Provide the [x, y] coordinate of the cell's center where the given text is located.  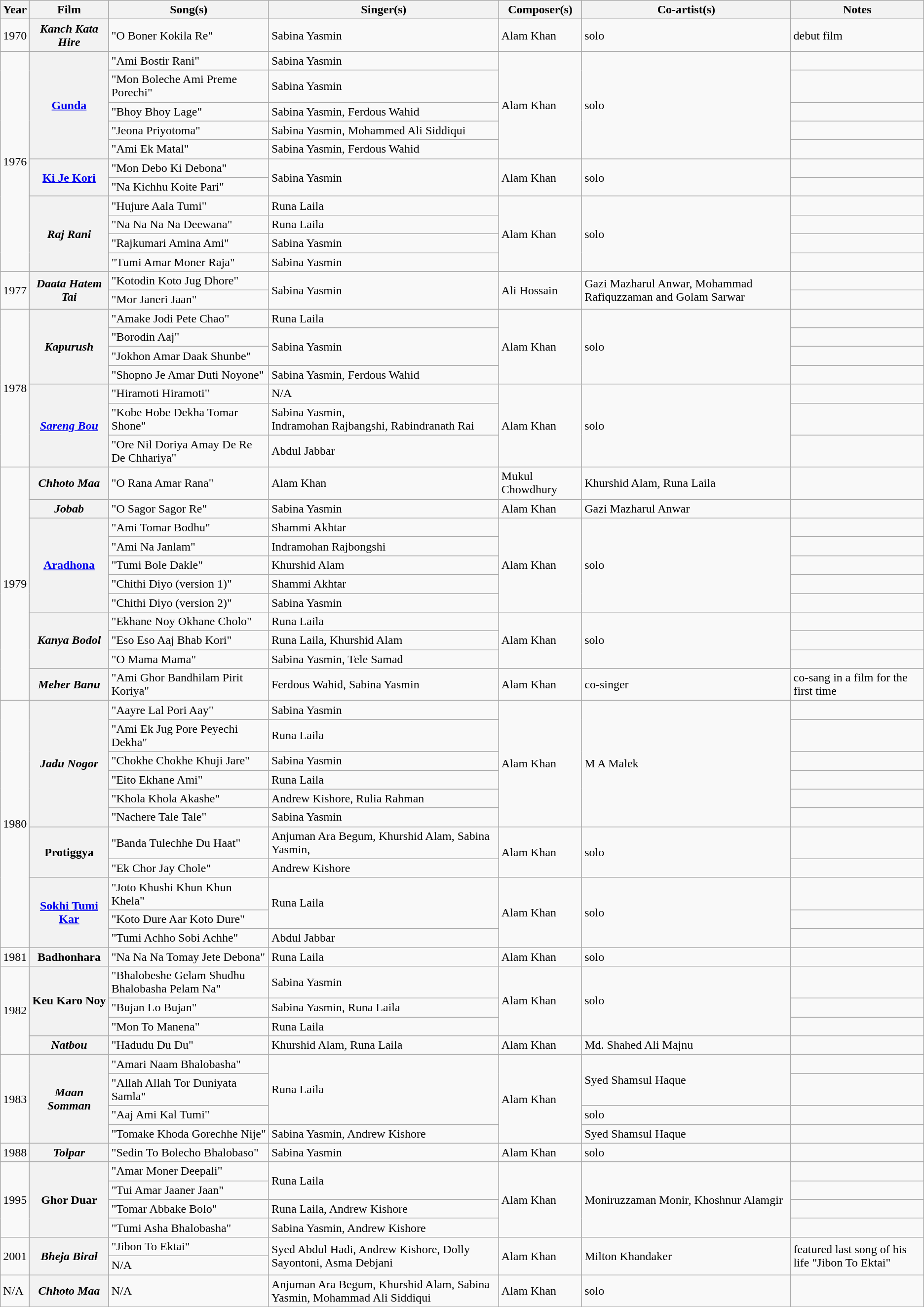
"Ek Chor Jay Chole" [189, 868]
Keu Karo Noy [69, 1001]
"Kobe Hobe Dekha Tomar Shone" [189, 419]
Khurshid Alam [384, 565]
Ki Je Kori [69, 177]
Ali Hossain [540, 290]
"Na Na Na Na Deewana" [189, 224]
Kanya Bodol [69, 640]
"Tumi Bole Dakle" [189, 565]
"Mon To Manena" [189, 1027]
"Amari Naam Bhalobasha" [189, 1064]
Film [69, 10]
"Hadudu Du Du" [189, 1045]
Ferdous Wahid, Sabina Yasmin [384, 684]
Natbou [69, 1045]
"Rajkumari Amina Ami" [189, 243]
"Ekhane Noy Okhane Cholo" [189, 622]
Sabina Yasmin,Indramohan Rajbangshi, Rabindranath Rai [384, 419]
"Bhalobeshe Gelam Shudhu Bhalobasha Pelam Na" [189, 983]
Kapurush [69, 347]
"Borodin Aaj" [189, 337]
Gunda [69, 105]
"Chithi Diyo (version 2)" [189, 603]
"Tomar Abbake Bolo" [189, 1209]
"Joto Khushi Khun Khun Khela" [189, 894]
"O Mama Mama" [189, 659]
"Na Kichhu Koite Pari" [189, 187]
Aradhona [69, 565]
Daata Hatem Tai [69, 290]
1978 [15, 388]
Meher Banu [69, 684]
Badhonhara [69, 956]
Song(s) [189, 10]
"Khola Khola Akashe" [189, 798]
"Mon Debo Ki Debona" [189, 168]
Bheja Biral [69, 1256]
Syed Abdul Hadi, Andrew Kishore, Dolly Sayontoni, Asma Debjani [384, 1256]
Maan Somman [69, 1099]
1976 [15, 161]
co-singer [686, 684]
"Nachere Tale Tale" [189, 817]
"Shopno Je Amar Duti Noyone" [189, 375]
1988 [15, 1152]
"Hujure Aala Tumi" [189, 205]
Protiggya [69, 852]
1982 [15, 1010]
Year [15, 10]
1979 [15, 584]
M A Malek [686, 763]
Andrew Kishore, Rulia Rahman [384, 798]
1995 [15, 1199]
Raj Rani [69, 234]
"Aaj Ami Kal Tumi" [189, 1115]
"Mon Boleche Ami Preme Porechi" [189, 86]
Sabina Yasmin, Mohammed Ali Siddiqui [384, 130]
"Tui Amar Jaaner Jaan" [189, 1190]
"Tumi Amar Moner Raja" [189, 262]
Andrew Kishore [384, 868]
Anjuman Ara Begum, Khurshid Alam, Sabina Yasmin, Mohammad Ali Siddiqui [384, 1291]
"Na Na Na Tomay Jete Debona" [189, 956]
"O Rana Amar Rana" [189, 483]
1977 [15, 290]
"Tumi Asha Bhalobasha" [189, 1228]
Sareng Bou [69, 426]
co-sang in a film for the first time [857, 684]
"Bujan Lo Bujan" [189, 1008]
"Ami Bostir Rani" [189, 61]
"Tumi Achho Sobi Achhe" [189, 938]
"Allah Allah Tor Duniyata Samla" [189, 1089]
debut film [857, 36]
"Bhoy Bhoy Lage" [189, 112]
1981 [15, 956]
Notes [857, 10]
Singer(s) [384, 10]
"Sedin To Bolecho Bhalobaso" [189, 1152]
Milton Khandaker [686, 1256]
Sabina Yasmin, Tele Samad [384, 659]
1970 [15, 36]
"Ami Ek Matal" [189, 149]
"Ami Na Janlam" [189, 546]
"O Sagor Sagor Re" [189, 509]
Kanch Kata Hire [69, 36]
1983 [15, 1099]
Mukul Chowdhury [540, 483]
"Eso Eso Aaj Bhab Kori" [189, 640]
"Chokhe Chokhe Khuji Jare" [189, 761]
Co-artist(s) [686, 10]
"Koto Dure Aar Koto Dure" [189, 919]
"Jokhon Amar Daak Shunbe" [189, 356]
Tolpar [69, 1152]
Moniruzzaman Monir, Khoshnur Alamgir [686, 1199]
"O Boner Kokila Re" [189, 36]
Runa Laila, Andrew Kishore [384, 1209]
Gazi Mazharul Anwar, Mohammad Rafiquzzaman and Golam Sarwar [686, 290]
Gazi Mazharul Anwar [686, 509]
"Ore Nil Doriya Amay De Re De Chhariya" [189, 451]
"Kotodin Koto Jug Dhore" [189, 281]
1980 [15, 824]
"Mor Janeri Jaan" [189, 300]
"Aayre Lal Pori Aay" [189, 710]
Composer(s) [540, 10]
"Hiramoti Hiramoti" [189, 394]
"Ami Ek Jug Pore Peyechi Dekha" [189, 736]
featured last song of his life "Jibon To Ektai" [857, 1256]
Sokhi Tumi Kar [69, 912]
"Jeona Priyotoma" [189, 130]
"Amar Moner Deepali" [189, 1171]
"Chithi Diyo (version 1)" [189, 584]
2001 [15, 1256]
"Eito Ekhane Ami" [189, 780]
"Ami Tomar Bodhu" [189, 527]
Indramohan Rajbongshi [384, 546]
Jadu Nogor [69, 763]
"Amake Jodi Pete Chao" [189, 318]
Md. Shahed Ali Majnu [686, 1045]
"Tomake Khoda Gorechhe Nije" [189, 1134]
Runa Laila, Khurshid Alam [384, 640]
"Ami Ghor Bandhilam Pirit Koriya" [189, 684]
"Banda Tulechhe Du Haat" [189, 842]
Jobab [69, 509]
"Jibon To Ektai" [189, 1246]
Ghor Duar [69, 1199]
Sabina Yasmin, Runa Laila [384, 1008]
Anjuman Ara Begum, Khurshid Alam, Sabina Yasmin, [384, 842]
